Determine the [x, y] coordinate at the center of the cell enclosing the given text.  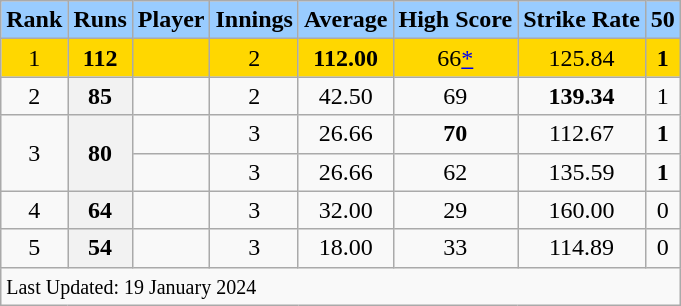
112.00 [346, 58]
139.34 [582, 96]
29 [456, 210]
70 [456, 134]
Average [346, 20]
85 [100, 96]
112.67 [582, 134]
42.50 [346, 96]
33 [456, 248]
5 [34, 248]
114.89 [582, 248]
54 [100, 248]
69 [456, 96]
64 [100, 210]
80 [100, 153]
62 [456, 172]
High Score [456, 20]
112 [100, 58]
50 [662, 20]
66* [456, 58]
Player [171, 20]
Rank [34, 20]
125.84 [582, 58]
Innings [254, 20]
Last Updated: 19 January 2024 [341, 286]
18.00 [346, 248]
135.59 [582, 172]
Runs [100, 20]
4 [34, 210]
Strike Rate [582, 20]
160.00 [582, 210]
32.00 [346, 210]
